Capture the cell that displays the provided text and extract its [x, y] central coordinate. 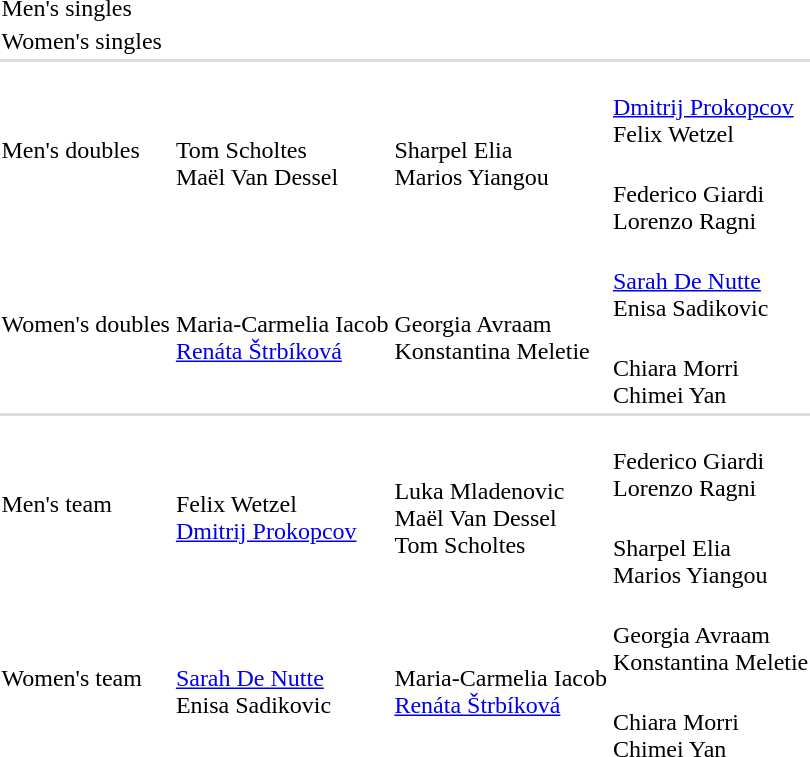
Felix WetzelDmitrij Prokopcov [282, 504]
Sarah De NutteEnisa Sadikovic [710, 281]
Luka MladenovicMaël Van DesselTom Scholtes [501, 504]
Women's singles [86, 41]
Maria-Carmelia IacobRenáta Štrbíková [282, 324]
Tom ScholtesMaël Van Dessel [282, 150]
Men's doubles [86, 150]
Women's doubles [86, 324]
Chiara MorriChimei Yan [710, 368]
Dmitrij ProkopcovFelix Wetzel [710, 107]
Men's team [86, 504]
